Detect which cell encompasses the target text, then output its [X, Y] center coordinate. 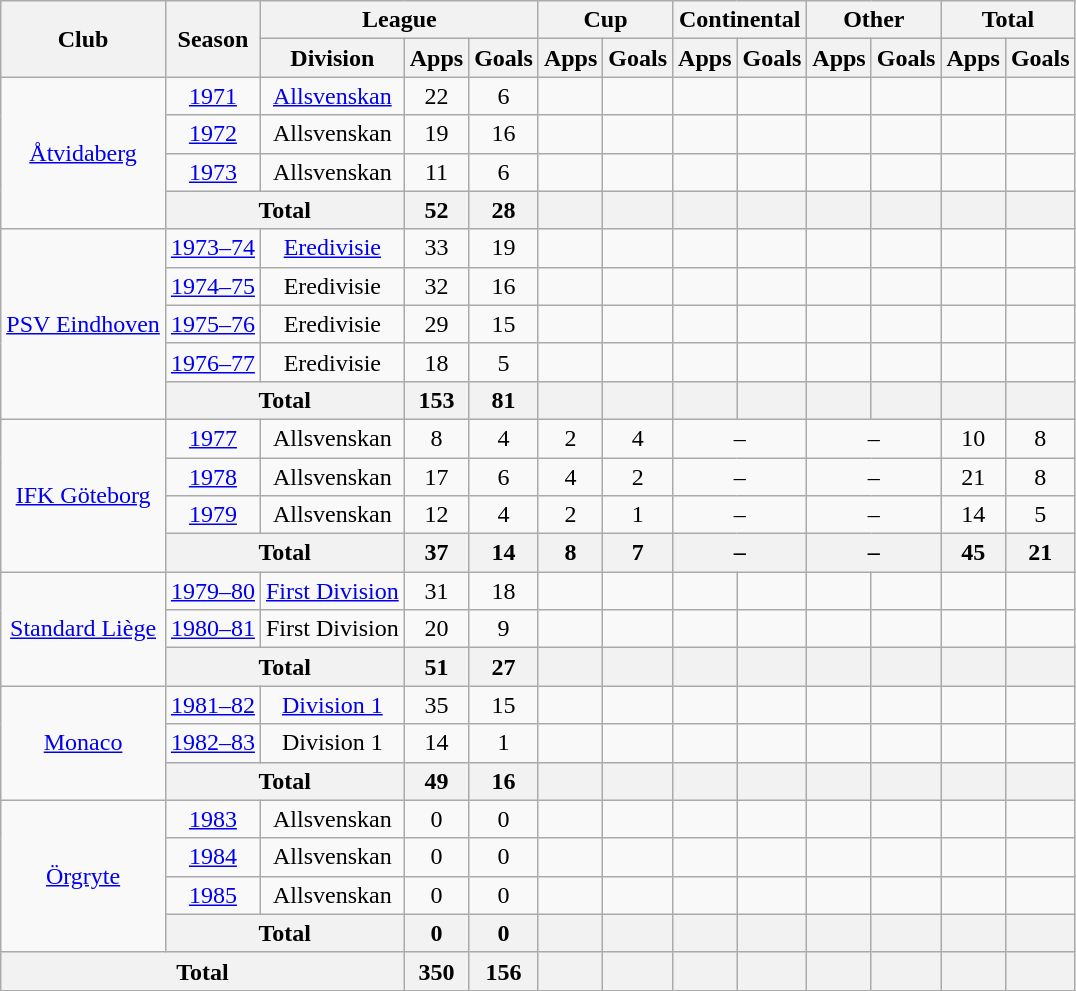
12 [436, 515]
31 [436, 591]
1979 [212, 515]
27 [504, 667]
7 [638, 553]
22 [436, 96]
10 [973, 438]
28 [504, 210]
PSV Eindhoven [84, 324]
Åtvidaberg [84, 153]
1973–74 [212, 248]
1977 [212, 438]
Monaco [84, 743]
35 [436, 705]
1971 [212, 96]
156 [504, 971]
37 [436, 553]
1973 [212, 172]
Club [84, 39]
1981–82 [212, 705]
29 [436, 324]
1978 [212, 477]
20 [436, 629]
1972 [212, 134]
350 [436, 971]
1975–76 [212, 324]
1983 [212, 819]
1982–83 [212, 743]
51 [436, 667]
1979–80 [212, 591]
Continental [740, 20]
1985 [212, 895]
1980–81 [212, 629]
81 [504, 400]
49 [436, 781]
17 [436, 477]
Cup [605, 20]
1976–77 [212, 362]
Season [212, 39]
Örgryte [84, 876]
33 [436, 248]
11 [436, 172]
9 [504, 629]
Standard Liège [84, 629]
153 [436, 400]
Other [874, 20]
1974–75 [212, 286]
1984 [212, 857]
IFK Göteborg [84, 495]
Division [332, 58]
League [399, 20]
52 [436, 210]
32 [436, 286]
45 [973, 553]
